Search for the cell housing the specified text and yield its [x, y] center coordinate. 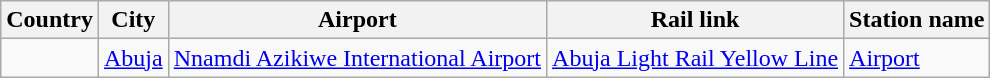
Station name [917, 20]
City [133, 20]
Rail link [696, 20]
Abuja [133, 58]
Abuja Light Rail Yellow Line [696, 58]
Country [50, 20]
Nnamdi Azikiwe International Airport [357, 58]
